Extract the [X, Y] coordinate from the center of the cell holding the provided text.  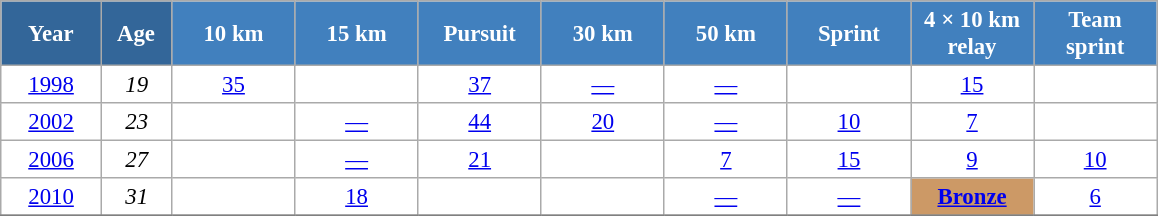
27 [136, 160]
Bronze [972, 197]
Year [52, 34]
20 [602, 122]
21 [480, 160]
37 [480, 85]
Age [136, 34]
30 km [602, 34]
10 km [234, 34]
9 [972, 160]
44 [480, 122]
1998 [52, 85]
35 [234, 85]
50 km [726, 34]
Team sprint [1096, 34]
2006 [52, 160]
23 [136, 122]
19 [136, 85]
4 × 10 km relay [972, 34]
Pursuit [480, 34]
6 [1096, 197]
2002 [52, 122]
15 km [356, 34]
31 [136, 197]
18 [356, 197]
2010 [52, 197]
Sprint [848, 34]
